Scan for the cell matching the given text and deliver its (X, Y) coordinate at center. 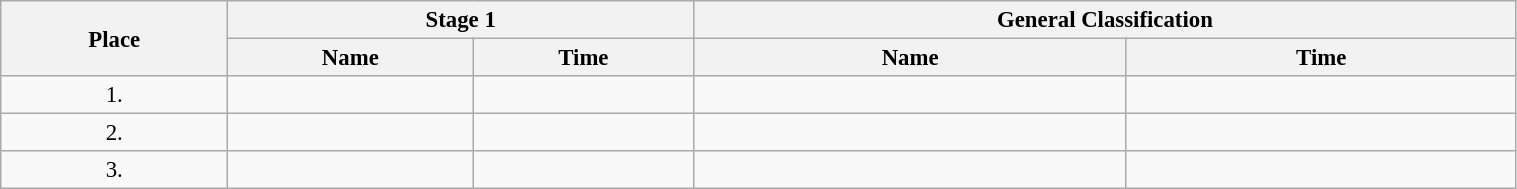
Stage 1 (461, 20)
1. (114, 95)
General Classification (1105, 20)
2. (114, 133)
3. (114, 170)
Place (114, 38)
